Extract the [X, Y] coordinate from the center of the cell holding the provided text.  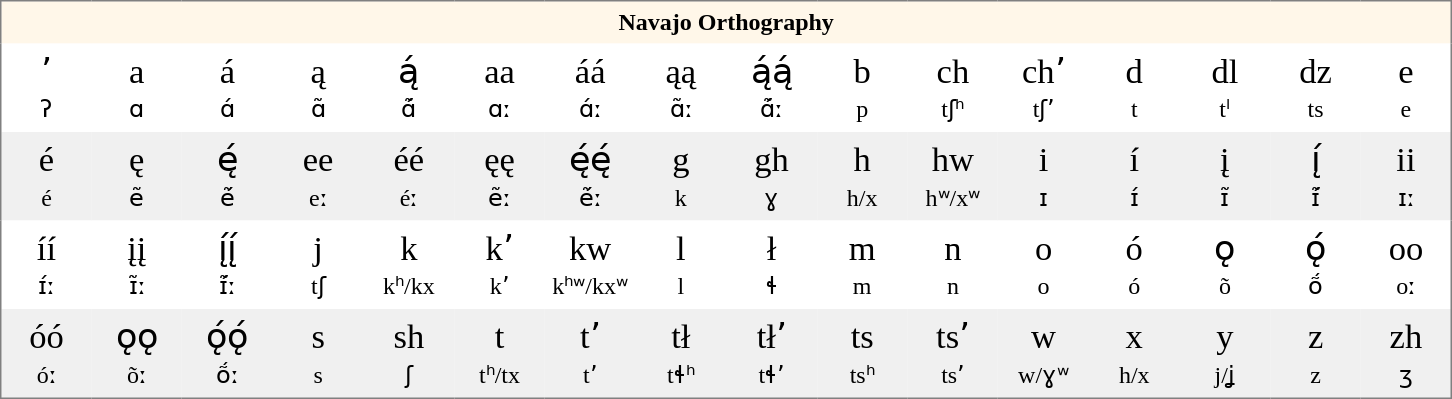
hh/x [862, 176]
tstsʰ [862, 354]
hwhʷ/xʷ [954, 176]
įįɪ̃ː [136, 264]
éééː [408, 176]
mm [862, 264]
éé [46, 176]
iɪ [1044, 176]
dltˡ [1226, 88]
aaɑː [500, 88]
ę́ẽ́ [228, 176]
dzts [1316, 88]
óóóː [46, 354]
ss [318, 354]
ę́ę́ẽ́ː [590, 176]
kkʰ/kx [408, 264]
ǫ́ǫ́ṍː [228, 354]
ąɑ̃ [318, 88]
tłʼtɬʼ [772, 354]
ęęẽː [500, 176]
zhʒ [1406, 354]
ííɪ́ː [46, 264]
oooː [1406, 264]
dt [1134, 88]
nn [954, 264]
iiɪː [1406, 176]
ą́ą́ɑ̃́ː [772, 88]
gk [682, 176]
įɪ̃ [1226, 176]
tłtɬʰ [682, 354]
ááɑ́ː [590, 88]
ǫǫõː [136, 354]
oo [1044, 264]
áɑ́ [228, 88]
ghɣ [772, 176]
į́ɪ̃́ [1316, 176]
jtʃ [318, 264]
ęẽ [136, 176]
tʼtʼ [590, 354]
shʃ [408, 354]
yj/ʝ [1226, 354]
íɪ́ [1134, 176]
Navajo Orthography [726, 22]
kʼkʼ [500, 264]
aɑ [136, 88]
ǫõ [1226, 264]
łɬ [772, 264]
t tʰ/tx [500, 354]
ʼʔ [46, 88]
óó [1134, 264]
chʼtʃʼ [1044, 88]
kw kʰʷ/kxʷ [590, 264]
eeeː [318, 176]
ǫ́ṍ [1316, 264]
chtʃʰ [954, 88]
ll [682, 264]
bp [862, 88]
ee [1406, 88]
tsʼtsʼ [954, 354]
ąąɑ̃ː [682, 88]
į́į́ɪ̃́ː [228, 264]
zz [1316, 354]
ww/ɣʷ [1044, 354]
ą́ɑ̃́ [408, 88]
xh/x [1134, 354]
